Return (X, Y) of the center of cell containing provided text 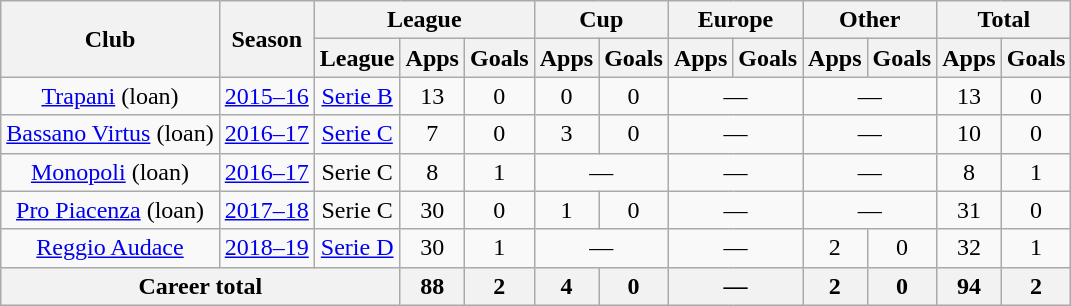
Serie D (357, 248)
3 (566, 134)
Total (1004, 20)
Pro Piacenza (loan) (110, 210)
Europe (735, 20)
Club (110, 39)
Serie B (357, 96)
10 (969, 134)
2015–16 (266, 96)
Trapani (loan) (110, 96)
Monopoli (loan) (110, 172)
32 (969, 248)
Cup (601, 20)
Other (870, 20)
2018–19 (266, 248)
94 (969, 286)
7 (432, 134)
2017–18 (266, 210)
4 (566, 286)
Career total (200, 286)
Bassano Virtus (loan) (110, 134)
Reggio Audace (110, 248)
88 (432, 286)
31 (969, 210)
Season (266, 39)
